Return the (x, y) coordinate for the center point of the cell that contains the specified text.  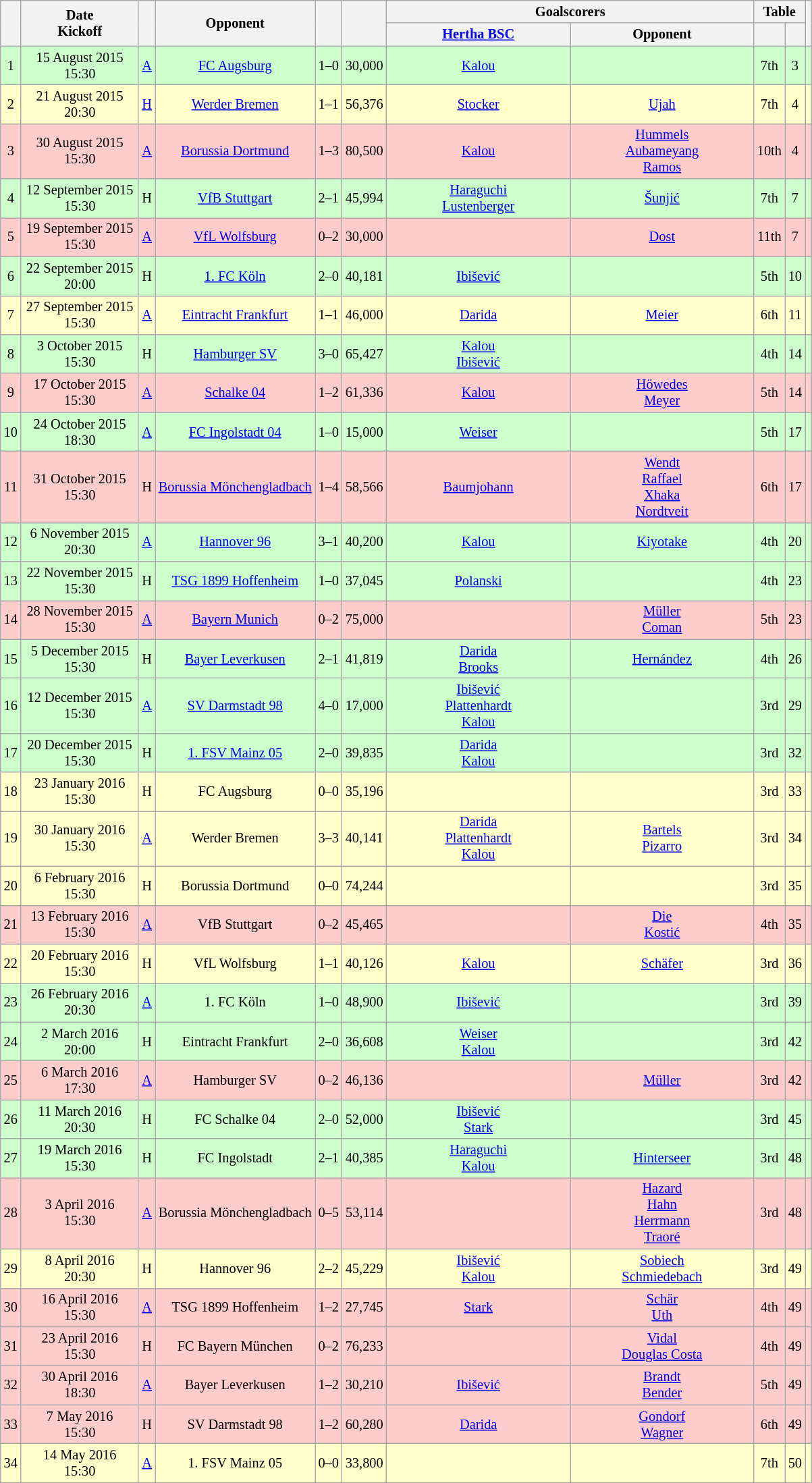
3–0 (329, 354)
Die Kostić (662, 925)
Sobiech Schmiedebach (662, 1268)
Gondorf Wagner (662, 1424)
Dost (662, 237)
19 (11, 838)
Ujah (662, 104)
12 December 201515:30 (80, 705)
40,200 (364, 542)
21 August 201520:30 (80, 104)
45,465 (364, 925)
Bartels Pizarro (662, 838)
30 January 201615:30 (80, 838)
13 (11, 581)
65,427 (364, 354)
39 (795, 1002)
74,244 (364, 886)
6 March 201617:30 (80, 1080)
Müller Coman (662, 620)
Šunjić (662, 198)
FC Schalke 04 (235, 1119)
Table (780, 11)
5 (11, 237)
45 (795, 1119)
Schäfer (662, 963)
12 (11, 542)
Schalke 04 (235, 393)
19 September 201515:30 (80, 237)
13 February 201615:30 (80, 925)
18 (11, 792)
31 (11, 1346)
11th (769, 237)
Polanski (479, 581)
Hernández (662, 659)
15 August 201515:30 (80, 65)
Hummels Aubameyang Ramos (662, 151)
61,336 (364, 393)
Hertha BSC (479, 34)
40,141 (364, 838)
2 March 201620:00 (80, 1042)
Weiser (479, 432)
27 September 201515:30 (80, 315)
FC Ingolstadt (235, 1158)
16 April 201615:30 (80, 1307)
41,819 (364, 659)
60,280 (364, 1424)
Darida Plattenhardt Kalou (479, 838)
23 April 201615:30 (80, 1346)
3 April 201615:30 (80, 1213)
Weiser Kalou (479, 1042)
52,000 (364, 1119)
23 January 201615:30 (80, 792)
16 (11, 705)
28 (11, 1213)
21 (11, 925)
DateKickoff (80, 23)
33,800 (364, 1463)
36 (795, 963)
24 (11, 1042)
11 March 201620:30 (80, 1119)
22 September 201520:00 (80, 276)
9 (11, 393)
56,376 (364, 104)
28 November 201515:30 (80, 620)
46,136 (364, 1080)
27,745 (364, 1307)
46,000 (364, 315)
Müller (662, 1080)
36,608 (364, 1042)
Haraguchi Kalou (479, 1158)
6 November 201520:30 (80, 542)
3–3 (329, 838)
8 April 201620:30 (80, 1268)
40,385 (364, 1158)
FC Ingolstadt 04 (235, 432)
40,126 (364, 963)
30 (11, 1307)
5 December 201515:30 (80, 659)
8 (11, 354)
40,181 (364, 276)
17,000 (364, 705)
30 April 201618:30 (80, 1385)
4–0 (329, 705)
80,500 (364, 151)
30,210 (364, 1385)
31 October 201515:30 (80, 487)
Bayern Munich (235, 620)
19 March 201615:30 (80, 1158)
2–2 (329, 1268)
15 (11, 659)
58,566 (364, 487)
15,000 (364, 432)
75,000 (364, 620)
Ibišević Kalou (479, 1268)
12 September 201515:30 (80, 198)
24 October 201518:30 (80, 432)
Stark (479, 1307)
1–4 (329, 487)
22 (11, 963)
30 August 201515:30 (80, 151)
10th (769, 151)
3–1 (329, 542)
Kalou Ibišević (479, 354)
FC Bayern München (235, 1346)
Schär Uth (662, 1307)
Wendt Raffael Xhaka Nordtveit (662, 487)
1–3 (329, 151)
Ibišević Stark (479, 1119)
Brandt Bender (662, 1385)
Höwedes Meyer (662, 393)
20 February 201615:30 (80, 963)
50 (795, 1463)
Stocker (479, 104)
Ibišević Plattenhardt Kalou (479, 705)
22 November 201515:30 (80, 581)
26 February 201620:30 (80, 1002)
76,233 (364, 1346)
Haraguchi Lustenberger (479, 198)
Darida Kalou (479, 753)
35,196 (364, 792)
45,229 (364, 1268)
Meier (662, 315)
20 December 201515:30 (80, 753)
Darida Brooks (479, 659)
3 October 201515:30 (80, 354)
0–5 (329, 1213)
6 February 201615:30 (80, 886)
Hazard Hahn Herrmann Traoré (662, 1213)
27 (11, 1158)
37,045 (364, 581)
Kiyotake (662, 542)
25 (11, 1080)
1 (11, 65)
Vidal Douglas Costa (662, 1346)
14 May 201615:30 (80, 1463)
17 October 201515:30 (80, 393)
Goalscorers (570, 11)
39,835 (364, 753)
2 (11, 104)
Baumjohann (479, 487)
48,900 (364, 1002)
53,114 (364, 1213)
Hinterseer (662, 1158)
45,994 (364, 198)
7 May 201615:30 (80, 1424)
6 (11, 276)
